Search for the cell housing the specified text and yield its (X, Y) center coordinate. 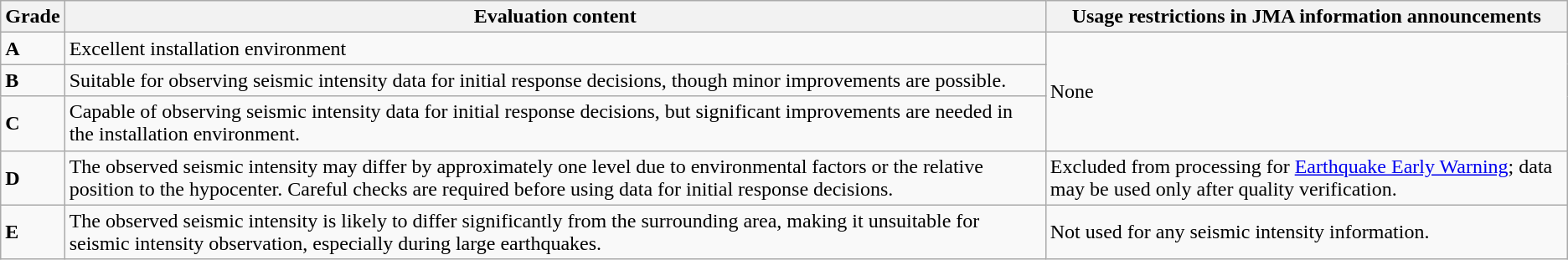
Excluded from processing for Earthquake Early Warning; data may be used only after quality verification. (1307, 177)
E (33, 232)
A (33, 48)
Capable of observing seismic intensity data for initial response decisions, but significant improvements are needed in the installation environment. (554, 124)
Excellent installation environment (554, 48)
D (33, 177)
Suitable for observing seismic intensity data for initial response decisions, though minor improvements are possible. (554, 80)
Usage restrictions in JMA information announcements (1307, 17)
Evaluation content (554, 17)
Not used for any seismic intensity information. (1307, 232)
C (33, 124)
Grade (33, 17)
None (1307, 92)
B (33, 80)
